Capture the cell that displays the provided text and extract its (x, y) central coordinate. 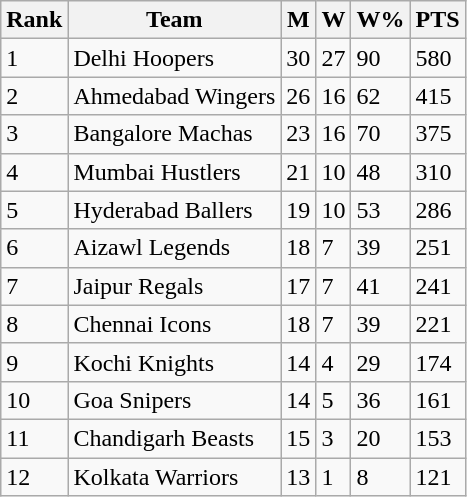
Goa Snipers (174, 400)
Chandigarh Beasts (174, 438)
Jaipur Regals (174, 286)
Aizawl Legends (174, 248)
241 (438, 286)
36 (380, 400)
415 (438, 96)
Rank (34, 20)
20 (380, 438)
174 (438, 362)
375 (438, 134)
62 (380, 96)
53 (380, 210)
W (334, 20)
19 (298, 210)
41 (380, 286)
251 (438, 248)
30 (298, 58)
23 (298, 134)
17 (298, 286)
Chennai Icons (174, 324)
90 (380, 58)
Hyderabad Ballers (174, 210)
Bangalore Machas (174, 134)
W% (380, 20)
Kochi Knights (174, 362)
286 (438, 210)
121 (438, 477)
Mumbai Hustlers (174, 172)
M (298, 20)
70 (380, 134)
580 (438, 58)
11 (34, 438)
6 (34, 248)
12 (34, 477)
161 (438, 400)
27 (334, 58)
PTS (438, 20)
9 (34, 362)
26 (298, 96)
221 (438, 324)
48 (380, 172)
21 (298, 172)
13 (298, 477)
153 (438, 438)
Delhi Hoopers (174, 58)
15 (298, 438)
310 (438, 172)
Ahmedabad Wingers (174, 96)
Team (174, 20)
2 (34, 96)
29 (380, 362)
Kolkata Warriors (174, 477)
